Scan for the cell matching the given text and deliver its (X, Y) coordinate at center. 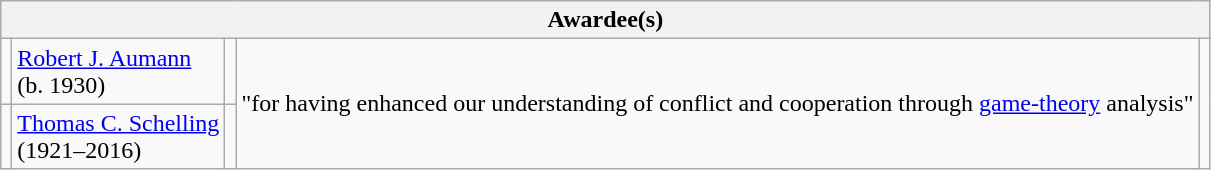
Awardee(s) (606, 20)
Robert J. Aumann(b. 1930) (118, 72)
"for having enhanced our understanding of conflict and cooperation through game-theory analysis" (718, 104)
Thomas C. Schelling(1921–2016) (118, 136)
